Capture the cell that displays the provided text and extract its (X, Y) central coordinate. 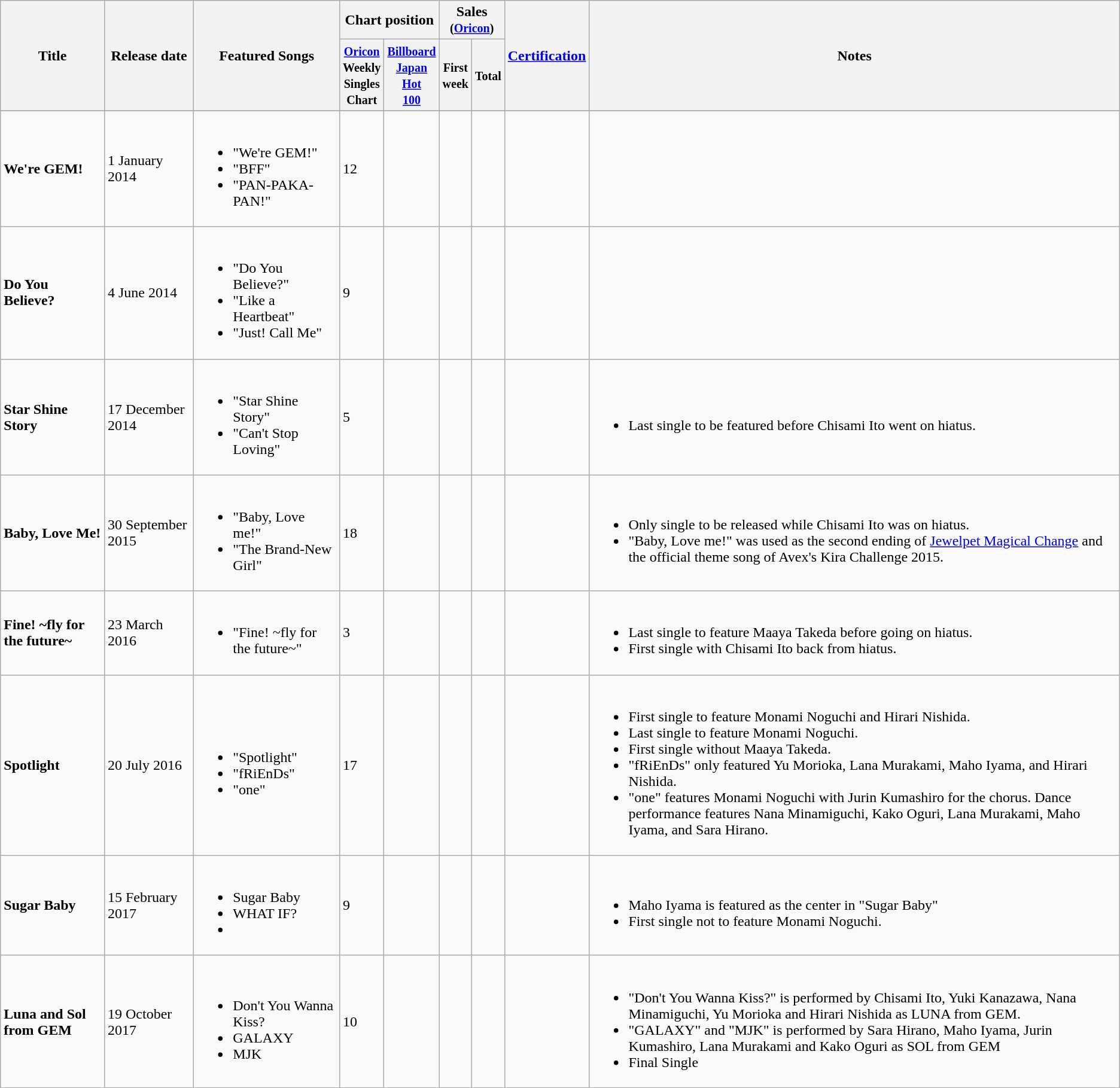
"We're GEM!""BFF""PAN-PAKA-PAN!" (267, 169)
Title (53, 56)
Baby, Love Me! (53, 533)
Spotlight (53, 765)
We're GEM! (53, 169)
4 June 2014 (148, 293)
18 (362, 533)
15 February 2017 (148, 906)
Don't You Wanna Kiss?GALAXYMJK (267, 1022)
5 (362, 417)
Featured Songs (267, 56)
Fine! ~fly for the future~ (53, 633)
1 January 2014 (148, 169)
BillboardJapanHot100 (412, 75)
Release date (148, 56)
Notes (854, 56)
Sugar BabyWHAT IF? (267, 906)
"Spotlight""fRiEnDs""one" (267, 765)
Do You Believe? (53, 293)
Chart position (390, 20)
Certification (547, 56)
23 March 2016 (148, 633)
12 (362, 169)
"Do You Believe?""Like a Heartbeat""Just! Call Me" (267, 293)
Maho Iyama is featured as the center in "Sugar Baby"First single not to feature Monami Noguchi. (854, 906)
Firstweek (455, 75)
"Fine! ~fly for the future~" (267, 633)
30 September 2015 (148, 533)
3 (362, 633)
10 (362, 1022)
Star Shine Story (53, 417)
Luna and Sol from GEM (53, 1022)
19 October 2017 (148, 1022)
"Star Shine Story""Can't Stop Loving" (267, 417)
Total (488, 75)
Sugar Baby (53, 906)
Sales(Oricon) (471, 20)
17 December 2014 (148, 417)
Last single to be featured before Chisami Ito went on hiatus. (854, 417)
20 July 2016 (148, 765)
"Baby, Love me!""The Brand-New Girl" (267, 533)
17 (362, 765)
Last single to feature Maaya Takeda before going on hiatus.First single with Chisami Ito back from hiatus. (854, 633)
OriconWeeklySinglesChart (362, 75)
